Provide the (x, y) coordinate of the cell's center where the given text is located.  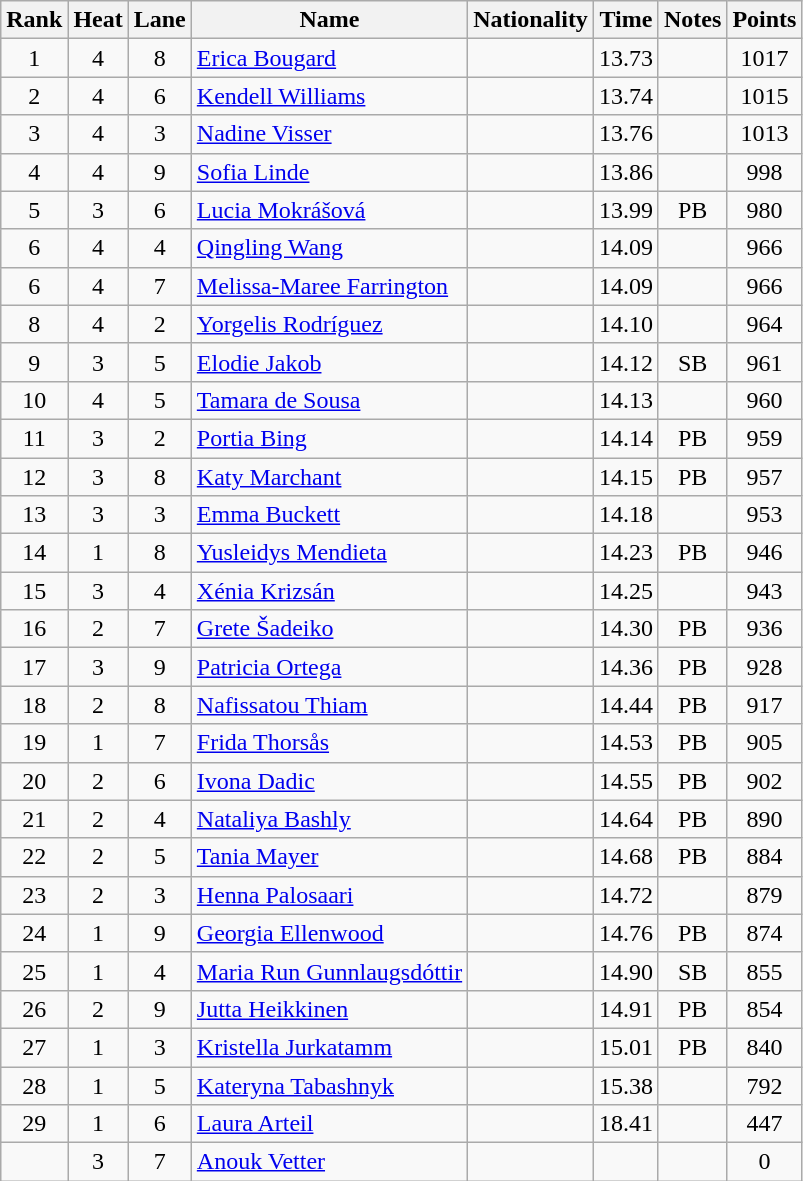
14.91 (626, 1009)
Tania Mayer (329, 857)
1015 (764, 96)
Lucia Mokrášová (329, 210)
18.41 (626, 1124)
1017 (764, 58)
11 (34, 438)
Notes (692, 20)
980 (764, 210)
14.44 (626, 705)
Nafissatou Thiam (329, 705)
Anouk Vetter (329, 1162)
14.90 (626, 971)
902 (764, 781)
14.14 (626, 438)
Time (626, 20)
936 (764, 629)
946 (764, 553)
24 (34, 933)
Maria Run Gunnlaugsdóttir (329, 971)
Katy Marchant (329, 477)
Nataliya Bashly (329, 819)
447 (764, 1124)
Heat (98, 20)
23 (34, 895)
Rank (34, 20)
Portia Bing (329, 438)
14.72 (626, 895)
14.55 (626, 781)
Points (764, 20)
Kendell Williams (329, 96)
14.53 (626, 743)
0 (764, 1162)
13.74 (626, 96)
917 (764, 705)
Name (329, 20)
Patricia Ortega (329, 667)
12 (34, 477)
961 (764, 362)
16 (34, 629)
Nadine Visser (329, 134)
Grete Šadeiko (329, 629)
13.76 (626, 134)
14.36 (626, 667)
13.73 (626, 58)
905 (764, 743)
Georgia Ellenwood (329, 933)
25 (34, 971)
Yusleidys Mendieta (329, 553)
943 (764, 591)
26 (34, 1009)
21 (34, 819)
840 (764, 1047)
Jutta Heikkinen (329, 1009)
13.99 (626, 210)
960 (764, 400)
890 (764, 819)
964 (764, 324)
Lane (160, 20)
884 (764, 857)
Qingling Wang (329, 248)
29 (34, 1124)
14.30 (626, 629)
15 (34, 591)
17 (34, 667)
18 (34, 705)
14.12 (626, 362)
854 (764, 1009)
Henna Palosaari (329, 895)
14.10 (626, 324)
Kristella Jurkatamm (329, 1047)
22 (34, 857)
14.68 (626, 857)
20 (34, 781)
14.23 (626, 553)
Erica Bougard (329, 58)
13 (34, 515)
Nationality (531, 20)
27 (34, 1047)
14.64 (626, 819)
Frida Thorsås (329, 743)
13.86 (626, 172)
Sofia Linde (329, 172)
874 (764, 933)
998 (764, 172)
855 (764, 971)
1013 (764, 134)
14.15 (626, 477)
15.01 (626, 1047)
928 (764, 667)
Tamara de Sousa (329, 400)
792 (764, 1085)
Kateryna Tabashnyk (329, 1085)
Yorgelis Rodríguez (329, 324)
14.76 (626, 933)
14.18 (626, 515)
14.25 (626, 591)
Ivona Dadic (329, 781)
Laura Arteil (329, 1124)
879 (764, 895)
10 (34, 400)
14.13 (626, 400)
957 (764, 477)
953 (764, 515)
Xénia Krizsán (329, 591)
19 (34, 743)
14 (34, 553)
Melissa-Maree Farrington (329, 286)
Elodie Jakob (329, 362)
15.38 (626, 1085)
28 (34, 1085)
959 (764, 438)
Emma Buckett (329, 515)
